Pinpoint the cell where the given text exists, returning its (x, y) midpoint coordinate. 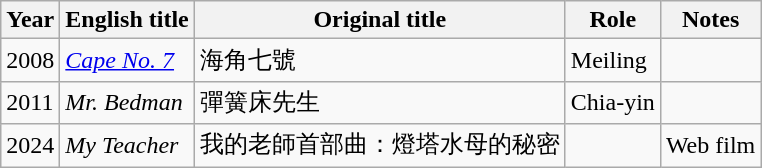
彈簧床先生 (380, 102)
2011 (30, 102)
My Teacher (127, 146)
Original title (380, 20)
Mr. Bedman (127, 102)
Year (30, 20)
Web film (710, 146)
Meiling (612, 60)
Notes (710, 20)
海角七號 (380, 60)
我的老師首部曲：燈塔水母的秘密 (380, 146)
2024 (30, 146)
Chia-yin (612, 102)
2008 (30, 60)
Cape No. 7 (127, 60)
Role (612, 20)
English title (127, 20)
